Return [x, y] of the center of cell containing provided text 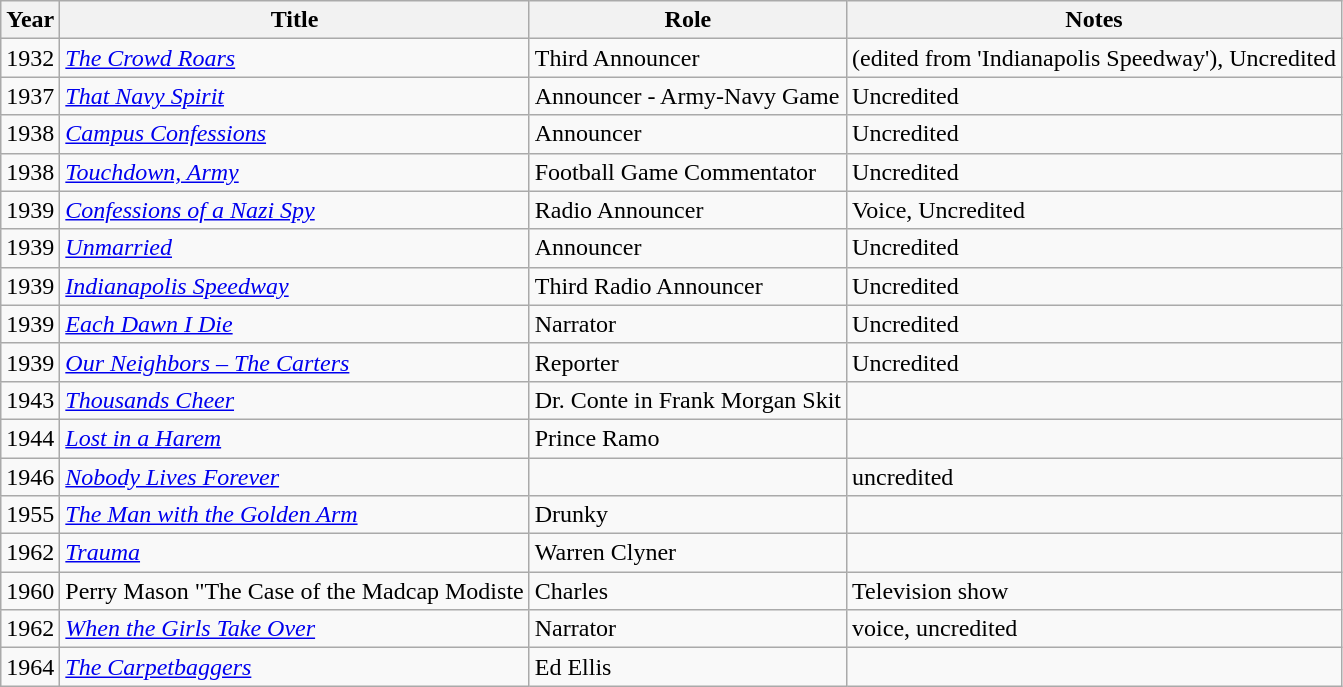
voice, uncredited [1094, 629]
Perry Mason "The Case of the Madcap Modiste [294, 591]
Television show [1094, 591]
Touchdown, Army [294, 172]
Lost in a Harem [294, 438]
Notes [1094, 20]
That Navy Spirit [294, 96]
Charles [688, 591]
Voice, Uncredited [1094, 210]
Each Dawn I Die [294, 324]
Drunky [688, 515]
1932 [30, 58]
Year [30, 20]
Football Game Commentator [688, 172]
Trauma [294, 553]
Indianapolis Speedway [294, 286]
1937 [30, 96]
Dr. Conte in Frank Morgan Skit [688, 400]
Prince Ramo [688, 438]
Campus Confessions [294, 134]
Radio Announcer [688, 210]
Nobody Lives Forever [294, 477]
Confessions of a Nazi Spy [294, 210]
1964 [30, 667]
1960 [30, 591]
Role [688, 20]
Reporter [688, 362]
The Man with the Golden Arm [294, 515]
Ed Ellis [688, 667]
Unmarried [294, 248]
Our Neighbors – The Carters [294, 362]
uncredited [1094, 477]
Third Announcer [688, 58]
1943 [30, 400]
(edited from 'Indianapolis Speedway'), Uncredited [1094, 58]
1955 [30, 515]
1946 [30, 477]
The Carpetbaggers [294, 667]
Thousands Cheer [294, 400]
When the Girls Take Over [294, 629]
Third Radio Announcer [688, 286]
The Crowd Roars [294, 58]
Title [294, 20]
Warren Clyner [688, 553]
1944 [30, 438]
Announcer - Army-Navy Game [688, 96]
